Provide the (X, Y) coordinate of the cell's center where the given text is located.  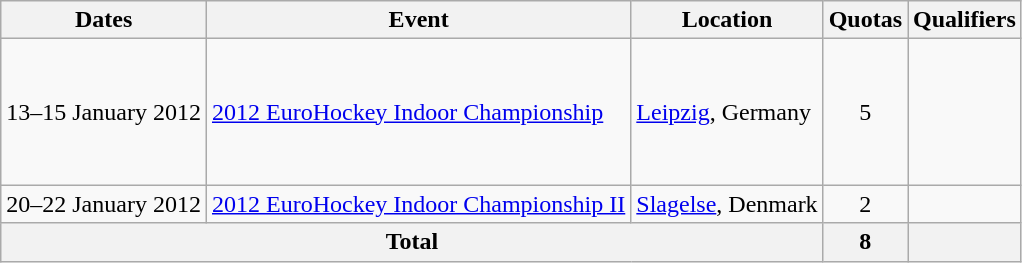
2 (865, 204)
Leipzig, Germany (727, 112)
2012 EuroHockey Indoor Championship (418, 112)
Slagelse, Denmark (727, 204)
Quotas (865, 20)
2012 EuroHockey Indoor Championship II (418, 204)
Event (418, 20)
Qualifiers (965, 20)
Total (412, 242)
Dates (104, 20)
20–22 January 2012 (104, 204)
Location (727, 20)
5 (865, 112)
13–15 January 2012 (104, 112)
8 (865, 242)
